Capture the cell that displays the provided text and extract its [X, Y] central coordinate. 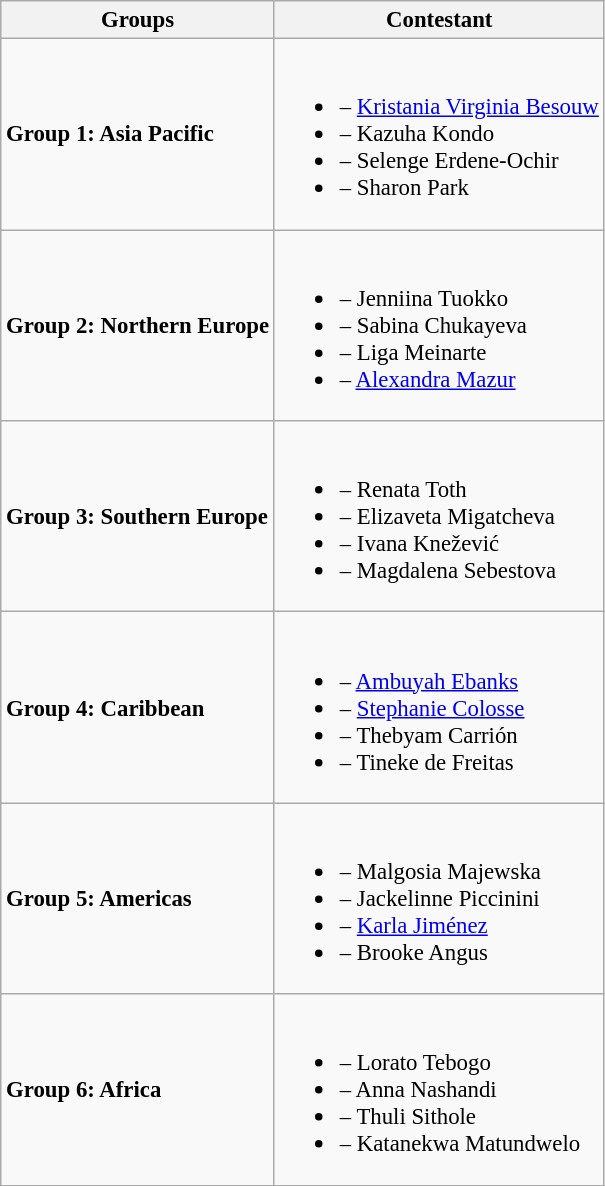
– Ambuyah Ebanks – Stephanie Colosse – Thebyam Carrión – Tineke de Freitas [439, 708]
Group 2: Northern Europe [138, 326]
Group 4: Caribbean [138, 708]
Groups [138, 20]
Contestant [439, 20]
Group 5: Americas [138, 898]
Group 1: Asia Pacific [138, 134]
Group 6: Africa [138, 1090]
– Renata Toth – Elizaveta Migatcheva – Ivana Knežević – Magdalena Sebestova [439, 516]
– Kristania Virginia Besouw – Kazuha Kondo – Selenge Erdene-Ochir – Sharon Park [439, 134]
– Malgosia Majewska – Jackelinne Piccinini – Karla Jiménez – Brooke Angus [439, 898]
– Jenniina Tuokko – Sabina Chukayeva – Liga Meinarte – Alexandra Mazur [439, 326]
Group 3: Southern Europe [138, 516]
– Lorato Tebogo – Anna Nashandi – Thuli Sithole – Katanekwa Matundwelo [439, 1090]
